Detect which cell encompasses the target text, then output its (x, y) center coordinate. 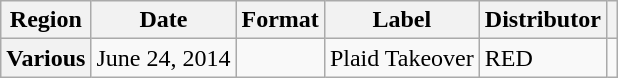
Region (46, 20)
Distributor (542, 20)
Plaid Takeover (402, 58)
Various (46, 58)
Format (280, 20)
Label (402, 20)
RED (542, 58)
Date (164, 20)
June 24, 2014 (164, 58)
